Scan for the cell matching the given text and deliver its (x, y) coordinate at center. 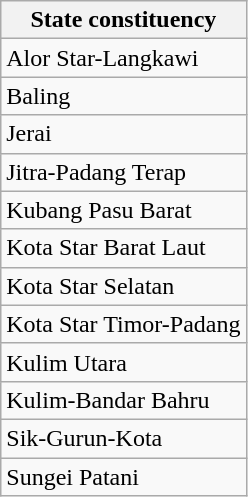
Jitra-Padang Terap (124, 172)
Alor Star-Langkawi (124, 58)
Kubang Pasu Barat (124, 210)
Kulim Utara (124, 362)
State constituency (124, 20)
Kota Star Selatan (124, 286)
Jerai (124, 134)
Kota Star Barat Laut (124, 248)
Kulim-Bandar Bahru (124, 400)
Kota Star Timor-Padang (124, 324)
Baling (124, 96)
Sungei Patani (124, 477)
Sik-Gurun-Kota (124, 438)
